Return (x, y) of the center of cell containing provided text 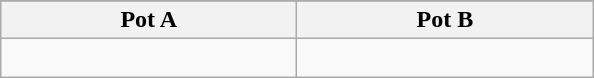
Pot B (445, 20)
Pot A (149, 20)
